For the text-containing cell, return its midpoint in [X, Y] coordinate format. 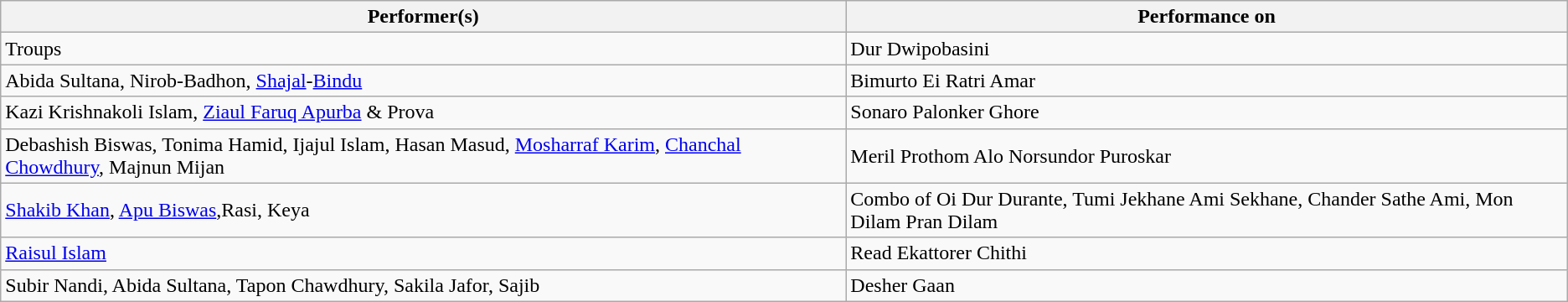
Read Ekattorer Chithi [1206, 253]
Bimurto Ei Ratri Amar [1206, 81]
Abida Sultana, Nirob-Badhon, Shajal-Bindu [424, 81]
Subir Nandi, Abida Sultana, Tapon Chawdhury, Sakila Jafor, Sajib [424, 285]
Meril Prothom Alo Norsundor Puroskar [1206, 156]
Kazi Krishnakoli Islam, Ziaul Faruq Apurba & Prova [424, 112]
Desher Gaan [1206, 285]
Dur Dwipobasini [1206, 49]
Shakib Khan, Apu Biswas,Rasi, Keya [424, 210]
Raisul Islam [424, 253]
Performer(s) [424, 17]
Troups [424, 49]
Sonaro Palonker Ghore [1206, 112]
Debashish Biswas, Tonima Hamid, Ijajul Islam, Hasan Masud, Mosharraf Karim, Chanchal Chowdhury, Majnun Mijan [424, 156]
Performance on [1206, 17]
Combo of Oi Dur Durante, Tumi Jekhane Ami Sekhane, Chander Sathe Ami, Mon Dilam Pran Dilam [1206, 210]
